Capture the cell that displays the provided text and extract its (x, y) central coordinate. 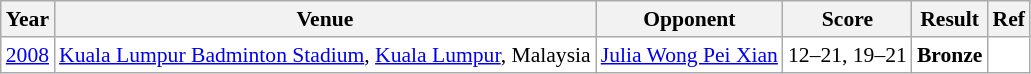
Venue (325, 19)
Bronze (950, 55)
Kuala Lumpur Badminton Stadium, Kuala Lumpur, Malaysia (325, 55)
12–21, 19–21 (848, 55)
Result (950, 19)
Ref (1009, 19)
Year (28, 19)
Julia Wong Pei Xian (690, 55)
Opponent (690, 19)
2008 (28, 55)
Score (848, 19)
